Find where the given text appears and provide that cell's center as [x, y] coordinate. 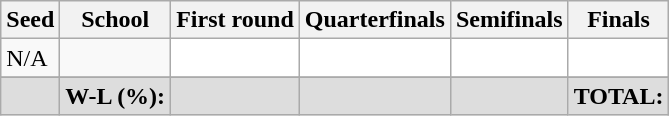
N/A [30, 58]
Quarterfinals [374, 20]
Seed [30, 20]
First round [236, 20]
School [116, 20]
W-L (%): [116, 96]
TOTAL: [618, 96]
Semifinals [509, 20]
Finals [618, 20]
